Return [x, y] of the center of cell containing provided text 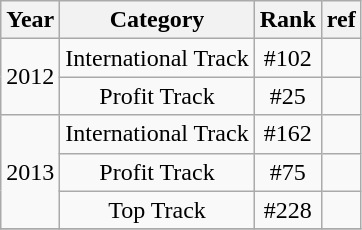
ref [341, 20]
#228 [288, 210]
#25 [288, 96]
Top Track [157, 210]
#102 [288, 58]
2013 [30, 172]
Year [30, 20]
#162 [288, 134]
#75 [288, 172]
Category [157, 20]
2012 [30, 77]
Rank [288, 20]
